For the text-containing cell, return its midpoint in (X, Y) coordinate format. 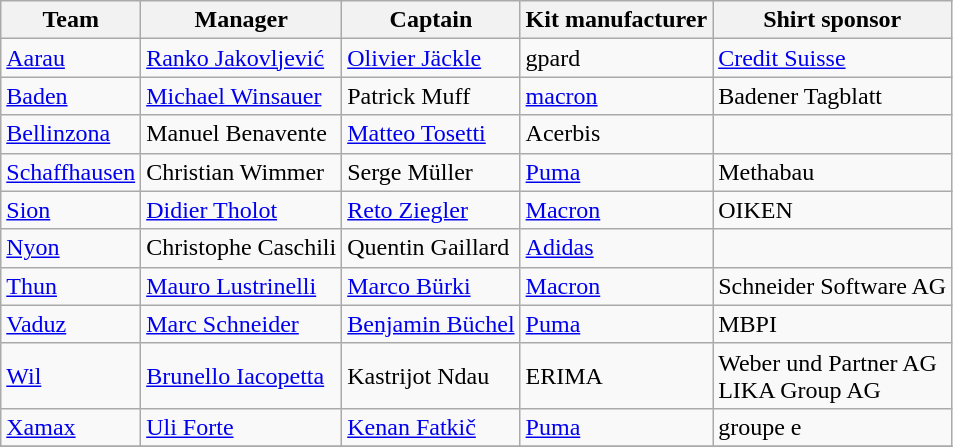
Patrick Muff (431, 96)
Didier Tholot (242, 210)
Adidas (616, 248)
MBPI (832, 324)
Schneider Software AG (832, 286)
Aarau (71, 58)
Reto Ziegler (431, 210)
Credit Suisse (832, 58)
Matteo Tosetti (431, 134)
Kenan Fatkič (431, 427)
Manuel Benavente (242, 134)
Thun (71, 286)
macron (616, 96)
Manager (242, 20)
Christian Wimmer (242, 172)
Kastrijot Ndau (431, 376)
Brunello Iacopetta (242, 376)
Serge Müller (431, 172)
Michael Winsauer (242, 96)
OIKEN (832, 210)
Quentin Gaillard (431, 248)
Vaduz (71, 324)
Badener Tagblatt (832, 96)
Captain (431, 20)
Weber und Partner AGLIKA Group AG (832, 376)
Marco Bürki (431, 286)
Benjamin Büchel (431, 324)
Nyon (71, 248)
Olivier Jäckle (431, 58)
Xamax (71, 427)
Marc Schneider (242, 324)
Mauro Lustrinelli (242, 286)
Team (71, 20)
Ranko Jakovljević (242, 58)
ERIMA (616, 376)
groupe e (832, 427)
Baden (71, 96)
Bellinzona (71, 134)
Acerbis (616, 134)
Wil (71, 376)
Shirt sponsor (832, 20)
Kit manufacturer (616, 20)
Uli Forte (242, 427)
Methabau (832, 172)
Sion (71, 210)
gpard (616, 58)
Christophe Caschili (242, 248)
Schaffhausen (71, 172)
